For the text-containing cell, return its midpoint in [x, y] coordinate format. 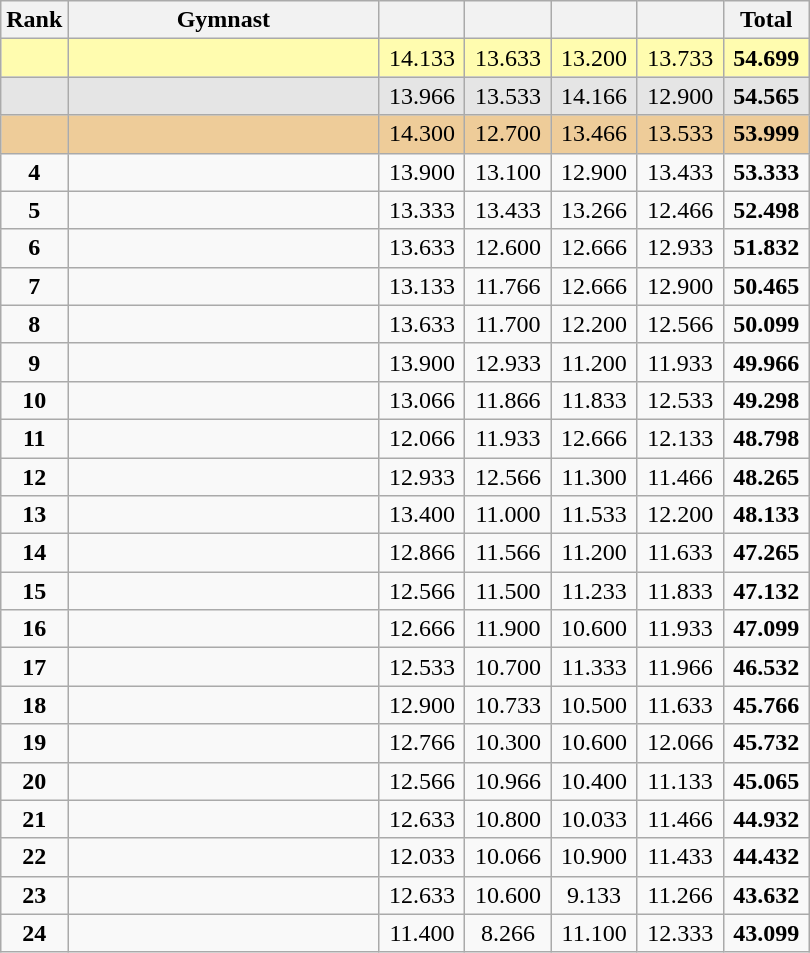
43.632 [766, 895]
Rank [34, 20]
45.732 [766, 743]
47.265 [766, 553]
47.099 [766, 629]
12.866 [422, 553]
6 [34, 248]
53.999 [766, 134]
14.166 [594, 96]
13.733 [680, 58]
10.966 [508, 781]
12.700 [508, 134]
51.832 [766, 248]
14 [34, 553]
13.466 [594, 134]
9 [34, 362]
10.900 [594, 857]
10.066 [508, 857]
13.066 [422, 400]
11.233 [594, 591]
11.566 [508, 553]
11.966 [680, 667]
11.433 [680, 857]
11.333 [594, 667]
52.498 [766, 210]
54.565 [766, 96]
10.300 [508, 743]
23 [34, 895]
48.798 [766, 438]
4 [34, 172]
49.966 [766, 362]
10.800 [508, 819]
9.133 [594, 895]
13.133 [422, 286]
10.033 [594, 819]
13 [34, 515]
48.133 [766, 515]
Total [766, 20]
16 [34, 629]
11.300 [594, 477]
19 [34, 743]
11.533 [594, 515]
11.000 [508, 515]
11.100 [594, 933]
24 [34, 933]
45.766 [766, 705]
14.300 [422, 134]
49.298 [766, 400]
12.466 [680, 210]
11.400 [422, 933]
Gymnast [224, 20]
50.465 [766, 286]
5 [34, 210]
11.133 [680, 781]
11.266 [680, 895]
13.200 [594, 58]
18 [34, 705]
8 [34, 324]
11.700 [508, 324]
13.966 [422, 96]
45.065 [766, 781]
12.766 [422, 743]
46.532 [766, 667]
11 [34, 438]
7 [34, 286]
12.033 [422, 857]
44.932 [766, 819]
47.132 [766, 591]
12.333 [680, 933]
50.099 [766, 324]
11.500 [508, 591]
13.400 [422, 515]
10.733 [508, 705]
11.866 [508, 400]
14.133 [422, 58]
54.699 [766, 58]
44.432 [766, 857]
15 [34, 591]
12 [34, 477]
10.500 [594, 705]
43.099 [766, 933]
11.900 [508, 629]
8.266 [508, 933]
48.265 [766, 477]
13.333 [422, 210]
12.600 [508, 248]
17 [34, 667]
10 [34, 400]
11.766 [508, 286]
53.333 [766, 172]
20 [34, 781]
10.700 [508, 667]
10.400 [594, 781]
22 [34, 857]
13.100 [508, 172]
21 [34, 819]
13.266 [594, 210]
12.133 [680, 438]
